Find where the given text appears and provide that cell's center as [X, Y] coordinate. 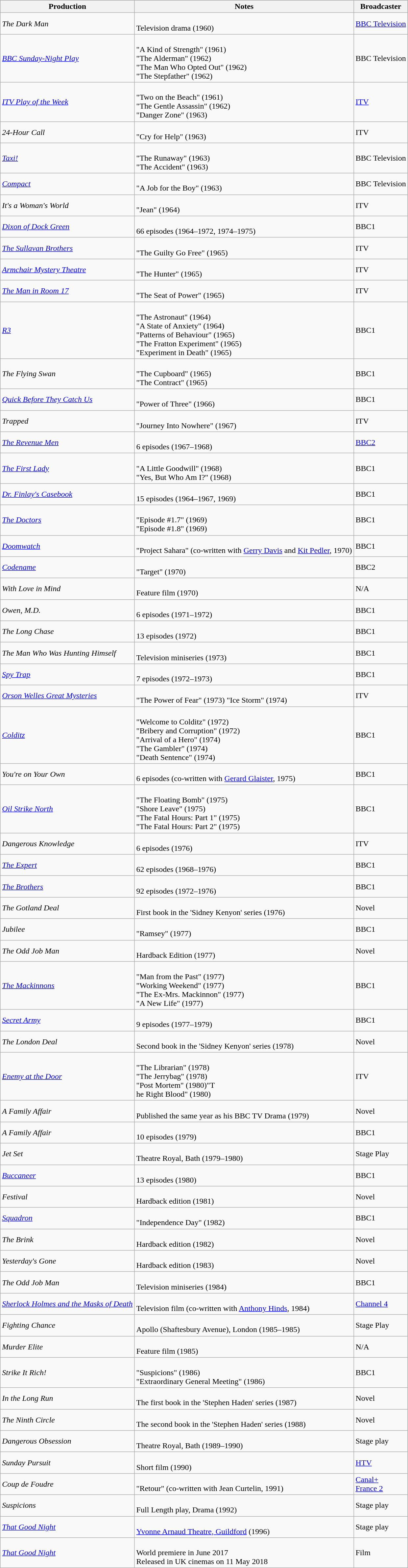
Fighting Chance [67, 1325]
Short film (1990) [244, 1463]
The Gotland Deal [67, 908]
Buccaneer [67, 1175]
Secret Army [67, 1020]
The Man Who Was Hunting Himself [67, 653]
Channel 4 [381, 1304]
Squadron [67, 1218]
7 episodes (1972–1973) [244, 674]
Codename [67, 567]
Television miniseries (1984) [244, 1282]
Television drama (1960) [244, 24]
Orson Welles Great Mysteries [67, 696]
In the Long Run [67, 1398]
Festival [67, 1197]
The Mackinnons [67, 985]
Dangerous Obsession [67, 1441]
Theatre Royal, Bath (1979–1980) [244, 1154]
Production [67, 7]
6 episodes (1971–1972) [244, 610]
Doomwatch [67, 546]
World premiere in June 2017Released in UK cinemas on 11 May 2018 [244, 1553]
Dangerous Knowledge [67, 844]
Television film (co-written with Anthony Hinds, 1984) [244, 1304]
"The Runaway" (1963)"The Accident" (1963) [244, 158]
Compact [67, 184]
"Man from the Past" (1977)"Working Weekend" (1977)"The Ex-Mrs. Mackinnon" (1977)"A New Life" (1977) [244, 985]
Jubilee [67, 929]
"Power of Three" (1966) [244, 400]
"The Librarian" (1978)"The Jerrybag" (1978)"Post Mortem" (1980)"The Right Blood" (1980) [244, 1076]
"The Seat of Power" (1965) [244, 291]
Full Length play, Drama (1992) [244, 1505]
You're on Your Own [67, 774]
92 episodes (1972–1976) [244, 887]
Colditz [67, 735]
Yesterday's Gone [67, 1261]
Spy Trap [67, 674]
"A Kind of Strength" (1961)"The Alderman" (1962)"The Man Who Opted Out" (1962)"The Stepfather" (1962) [244, 58]
The Brink [67, 1240]
The Long Chase [67, 631]
The Expert [67, 865]
The Ninth Circle [67, 1420]
"Suspicions" (1986)"Extraordinary General Meeting" (1986) [244, 1372]
Second book in the 'Sidney Kenyon' series (1978) [244, 1041]
Oil Strike North [67, 809]
Notes [244, 7]
Dr. Finlay's Casebook [67, 494]
The Flying Swan [67, 374]
Canal+France 2 [381, 1484]
First book in the 'Sidney Kenyon' series (1976) [244, 908]
Hardback Edition (1977) [244, 951]
"Journey Into Nowhere" (1967) [244, 421]
Quick Before They Catch Us [67, 400]
"Target" (1970) [244, 567]
Taxi! [67, 158]
"Episode #1.7" (1969)"Episode #1.8" (1969) [244, 520]
Apollo (Shaftesbury Avenue), London (1985–1985) [244, 1325]
Feature film (1970) [244, 588]
The Man in Room 17 [67, 291]
"The Hunter" (1965) [244, 269]
With Love in Mind [67, 588]
Hardback edition (1981) [244, 1197]
"The Astronaut" (1964)"A State of Anxiety" (1964)"Patterns of Behaviour" (1965)"The Fratton Experiment" (1965)"Experiment in Death" (1965) [244, 330]
Sherlock Holmes and the Masks of Death [67, 1304]
The Sullavan Brothers [67, 248]
"Welcome to Colditz" (1972)"Bribery and Corruption" (1972)"Arrival of a Hero" (1974)"The Gambler" (1974)"Death Sentence" (1974) [244, 735]
Hardback edition (1983) [244, 1261]
"Two on the Beach" (1961)"The Gentle Assassin" (1962)"Danger Zone" (1963) [244, 102]
9 episodes (1977–1979) [244, 1020]
13 episodes (1972) [244, 631]
"Independence Day" (1982) [244, 1218]
Trapped [67, 421]
Suspicions [67, 1505]
The First Lady [67, 468]
Owen, M.D. [67, 610]
66 episodes (1964–1972, 1974–1975) [244, 226]
Murder Elite [67, 1347]
BBC Sunday-Night Play [67, 58]
Sunday Pursuit [67, 1463]
Television miniseries (1973) [244, 653]
"The Floating Bomb" (1975)"Shore Leave" (1975)"The Fatal Hours: Part 1" (1975)"The Fatal Hours: Part 2" (1975) [244, 809]
The Revenue Men [67, 442]
R3 [67, 330]
Theatre Royal, Bath (1989–1990) [244, 1441]
The first book in the 'Stephen Haden' series (1987) [244, 1398]
15 episodes (1964–1967, 1969) [244, 494]
Feature film (1985) [244, 1347]
"The Guilty Go Free" (1965) [244, 248]
Published the same year as his BBC TV Drama (1979) [244, 1111]
It's a Woman's World [67, 205]
"A Job for the Boy" (1963) [244, 184]
Coup de Foudre [67, 1484]
Strike It Rich! [67, 1372]
Jet Set [67, 1154]
"The Cupboard" (1965)"The Contract" (1965) [244, 374]
Yvonne Arnaud Theatre, Guildford (1996) [244, 1527]
The Brothers [67, 887]
"Retour" (co-written with Jean Curtelin, 1991) [244, 1484]
"The Power of Fear" (1973) "Ice Storm" (1974) [244, 696]
Film [381, 1553]
6 episodes (1976) [244, 844]
The second book in the 'Stephen Haden' series (1988) [244, 1420]
62 episodes (1968–1976) [244, 865]
24-Hour Call [67, 132]
The Dark Man [67, 24]
10 episodes (1979) [244, 1132]
Hardback edition (1982) [244, 1240]
Enemy at the Door [67, 1076]
Dixon of Dock Green [67, 226]
HTV [381, 1463]
13 episodes (1980) [244, 1175]
Armchair Mystery Theatre [67, 269]
6 episodes (1967–1968) [244, 442]
6 episodes (co-written with Gerard Glaister, 1975) [244, 774]
"A Little Goodwill" (1968)"Yes, But Who Am I?" (1968) [244, 468]
Broadcaster [381, 7]
The Doctors [67, 520]
The London Deal [67, 1041]
"Ramsey" (1977) [244, 929]
"Cry for Help" (1963) [244, 132]
"Project Sahara" (co-written with Gerry Davis and Kit Pedler, 1970) [244, 546]
ITV Play of the Week [67, 102]
"Jean" (1964) [244, 205]
